Locate the cell with the specified text and output its (X, Y) center coordinate. 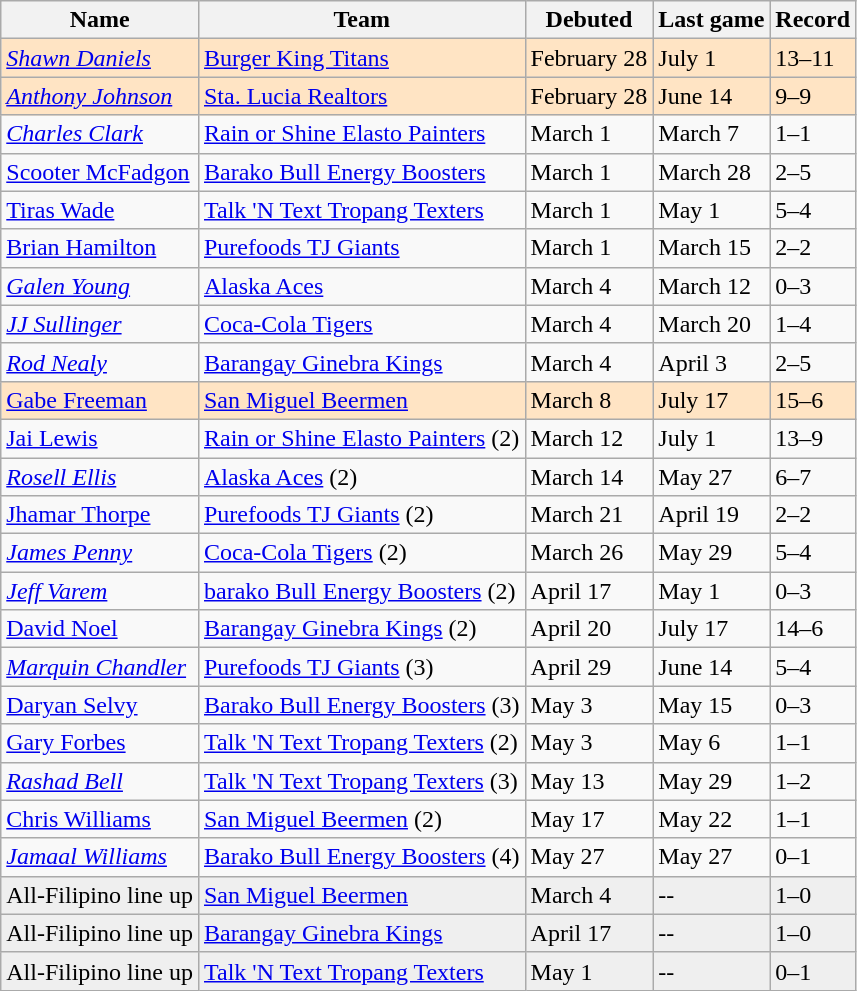
Burger King Titans (362, 58)
Purefoods TJ Giants (3) (362, 667)
March 21 (589, 515)
Barako Bull Energy Boosters (362, 172)
March 14 (589, 477)
May 6 (712, 743)
9–9 (813, 96)
Rashad Bell (100, 781)
Charles Clark (100, 134)
Alaska Aces (362, 286)
Rosell Ellis (100, 477)
Chris Williams (100, 819)
15–6 (813, 400)
David Noel (100, 629)
Shawn Daniels (100, 58)
May 22 (712, 819)
Coca-Cola Tigers (362, 324)
Debuted (589, 20)
April 29 (589, 667)
Marquin Chandler (100, 667)
Talk 'N Text Tropang Texters (3) (362, 781)
Coca-Cola Tigers (2) (362, 553)
March 8 (589, 400)
Gabe Freeman (100, 400)
Barako Bull Energy Boosters (4) (362, 857)
1–2 (813, 781)
Gary Forbes (100, 743)
Team (362, 20)
April 20 (589, 629)
JJ Sullinger (100, 324)
Rain or Shine Elasto Painters (2) (362, 438)
Scooter McFadgon (100, 172)
March 28 (712, 172)
Rain or Shine Elasto Painters (362, 134)
San Miguel Beermen (2) (362, 819)
Talk 'N Text Tropang Texters (2) (362, 743)
Purefoods TJ Giants (2) (362, 515)
Jai Lewis (100, 438)
Record (813, 20)
Brian Hamilton (100, 248)
Barangay Ginebra Kings (2) (362, 629)
Rod Nealy (100, 362)
April 3 (712, 362)
Alaska Aces (2) (362, 477)
Jeff Varem (100, 591)
Sta. Lucia Realtors (362, 96)
May 17 (589, 819)
May 13 (589, 781)
March 7 (712, 134)
Name (100, 20)
Jamaal Williams (100, 857)
May 15 (712, 705)
Galen Young (100, 286)
April 19 (712, 515)
13–11 (813, 58)
Anthony Johnson (100, 96)
Barako Bull Energy Boosters (3) (362, 705)
Tiras Wade (100, 210)
14–6 (813, 629)
6–7 (813, 477)
March 15 (712, 248)
13–9 (813, 438)
Purefoods TJ Giants (362, 248)
March 20 (712, 324)
Daryan Selvy (100, 705)
March 26 (589, 553)
Last game (712, 20)
James Penny (100, 553)
Jhamar Thorpe (100, 515)
1–4 (813, 324)
barako Bull Energy Boosters (2) (362, 591)
